Locate the cell with the specified text and output its [X, Y] center coordinate. 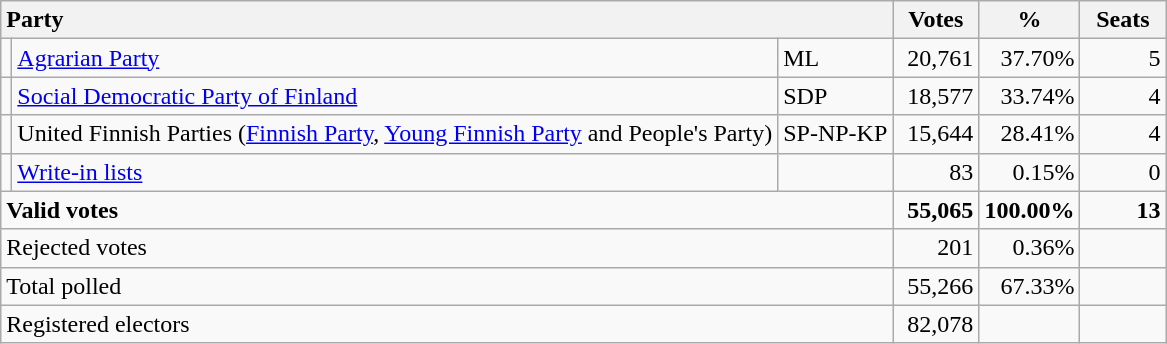
Party [447, 20]
United Finnish Parties (Finnish Party, Young Finnish Party and People's Party) [395, 134]
55,065 [936, 210]
83 [936, 172]
0 [1123, 172]
28.41% [1030, 134]
37.70% [1030, 58]
55,266 [936, 286]
5 [1123, 58]
Write-in lists [395, 172]
13 [1123, 210]
82,078 [936, 324]
Rejected votes [447, 248]
0.36% [1030, 248]
Total polled [447, 286]
Seats [1123, 20]
SP-NP-KP [836, 134]
33.74% [1030, 96]
15,644 [936, 134]
201 [936, 248]
0.15% [1030, 172]
67.33% [1030, 286]
SDP [836, 96]
% [1030, 20]
20,761 [936, 58]
100.00% [1030, 210]
Registered electors [447, 324]
18,577 [936, 96]
ML [836, 58]
Votes [936, 20]
Social Democratic Party of Finland [395, 96]
Agrarian Party [395, 58]
Valid votes [447, 210]
